Pinpoint the cell where the given text exists, returning its [x, y] midpoint coordinate. 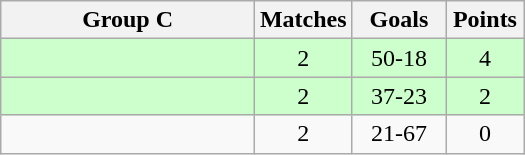
4 [486, 58]
50-18 [399, 58]
Matches [303, 20]
37-23 [399, 96]
Goals [399, 20]
Points [486, 20]
0 [486, 134]
21-67 [399, 134]
Group C [128, 20]
